Pinpoint the cell where the given text exists, returning its (x, y) midpoint coordinate. 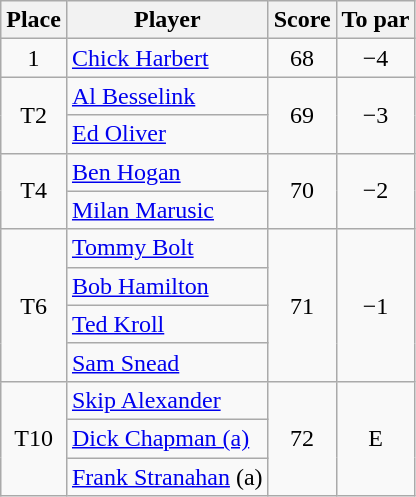
Place (34, 20)
Player (167, 20)
Ed Oliver (167, 134)
Tommy Bolt (167, 248)
Frank Stranahan (a) (167, 477)
69 (302, 115)
Milan Marusic (167, 210)
T4 (34, 191)
E (376, 438)
Skip Alexander (167, 400)
70 (302, 191)
Sam Snead (167, 362)
T2 (34, 115)
Chick Harbert (167, 58)
Bob Hamilton (167, 286)
Dick Chapman (a) (167, 438)
Score (302, 20)
Al Besselink (167, 96)
Ben Hogan (167, 172)
−2 (376, 191)
Ted Kroll (167, 324)
−1 (376, 305)
68 (302, 58)
To par (376, 20)
72 (302, 438)
−4 (376, 58)
−3 (376, 115)
1 (34, 58)
T6 (34, 305)
71 (302, 305)
T10 (34, 438)
